Output the (x, y) coordinate of the center of the cell containing the given text.  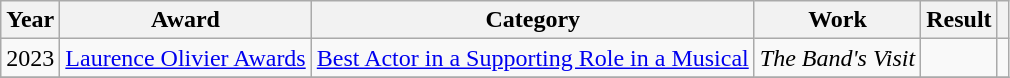
Category (532, 20)
Award (186, 20)
Work (837, 20)
The Band's Visit (837, 58)
Best Actor in a Supporting Role in a Musical (532, 58)
Laurence Olivier Awards (186, 58)
Year (30, 20)
Result (959, 20)
2023 (30, 58)
